Capture the cell that displays the provided text and extract its [x, y] central coordinate. 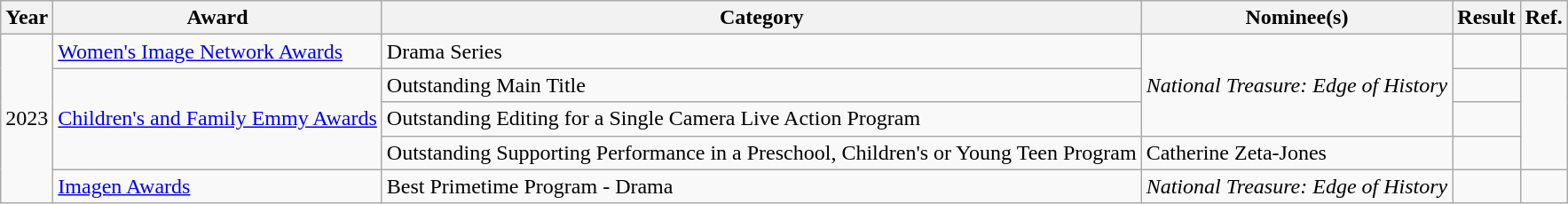
Category [761, 18]
Best Primetime Program - Drama [761, 186]
Result [1486, 18]
Catherine Zeta-Jones [1297, 153]
Outstanding Main Title [761, 85]
Drama Series [761, 51]
Children's and Family Emmy Awards [217, 119]
Outstanding Supporting Performance in a Preschool, Children's or Young Teen Program [761, 153]
Ref. [1544, 18]
Nominee(s) [1297, 18]
Imagen Awards [217, 186]
Outstanding Editing for a Single Camera Live Action Program [761, 119]
2023 [27, 119]
Year [27, 18]
Award [217, 18]
Women's Image Network Awards [217, 51]
